Detect which cell encompasses the target text, then output its (X, Y) center coordinate. 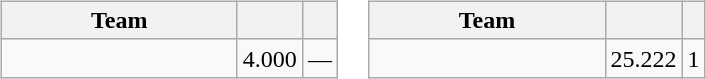
1 (694, 58)
25.222 (644, 58)
4.000 (270, 58)
— (320, 58)
